Search for the cell housing the specified text and yield its [X, Y] center coordinate. 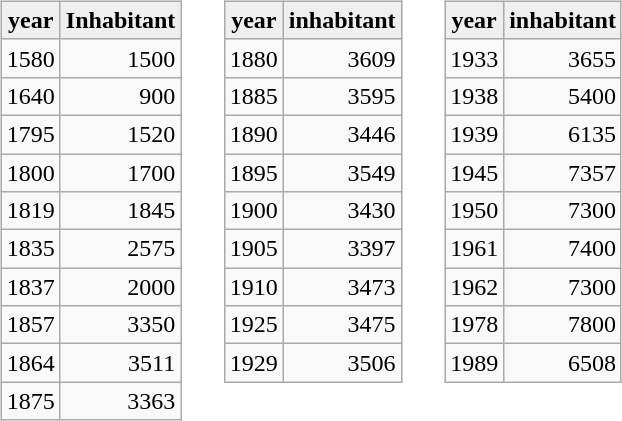
1890 [254, 134]
3549 [342, 173]
1925 [254, 325]
1819 [30, 211]
7357 [563, 173]
3350 [120, 325]
3397 [342, 249]
1880 [254, 58]
1910 [254, 287]
1835 [30, 249]
5400 [563, 96]
1875 [30, 401]
1857 [30, 325]
3595 [342, 96]
3475 [342, 325]
7400 [563, 249]
2000 [120, 287]
3506 [342, 363]
3446 [342, 134]
1900 [254, 211]
1929 [254, 363]
1800 [30, 173]
1950 [474, 211]
1961 [474, 249]
1795 [30, 134]
1837 [30, 287]
1895 [254, 173]
3609 [342, 58]
1933 [474, 58]
1978 [474, 325]
6135 [563, 134]
1938 [474, 96]
1989 [474, 363]
3430 [342, 211]
3511 [120, 363]
1520 [120, 134]
2575 [120, 249]
1700 [120, 173]
3473 [342, 287]
1962 [474, 287]
7800 [563, 325]
1885 [254, 96]
1864 [30, 363]
900 [120, 96]
Inhabitant [120, 20]
1640 [30, 96]
3655 [563, 58]
1945 [474, 173]
1500 [120, 58]
1905 [254, 249]
1580 [30, 58]
6508 [563, 363]
1939 [474, 134]
1845 [120, 211]
3363 [120, 401]
